Capture the cell that displays the provided text and extract its (x, y) central coordinate. 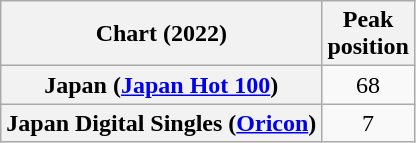
68 (368, 85)
Japan (Japan Hot 100) (162, 85)
Japan Digital Singles (Oricon) (162, 123)
Chart (2022) (162, 34)
7 (368, 123)
Peakposition (368, 34)
